Extract the [X, Y] coordinate from the center of the cell holding the provided text.  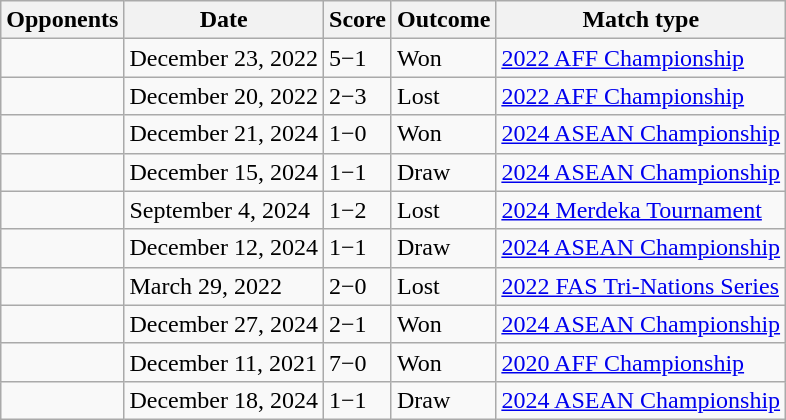
5−1 [358, 58]
1−2 [358, 210]
2020 AFF Championship [641, 362]
2−3 [358, 96]
December 21, 2024 [224, 134]
Opponents [62, 20]
March 29, 2022 [224, 286]
Score [358, 20]
Outcome [443, 20]
December 15, 2024 [224, 172]
December 18, 2024 [224, 400]
2024 Merdeka Tournament [641, 210]
September 4, 2024 [224, 210]
December 23, 2022 [224, 58]
December 20, 2022 [224, 96]
Date [224, 20]
7−0 [358, 362]
December 12, 2024 [224, 248]
December 27, 2024 [224, 324]
2−0 [358, 286]
2−1 [358, 324]
1−0 [358, 134]
2022 FAS Tri-Nations Series [641, 286]
December 11, 2021 [224, 362]
Match type [641, 20]
